Provide the [x, y] coordinate of the cell's center where the given text is located.  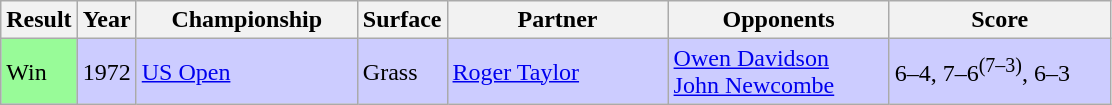
Owen Davidson John Newcombe [778, 72]
Championship [246, 20]
Result [39, 20]
Score [1000, 20]
Grass [402, 72]
6–4, 7–6(7–3), 6–3 [1000, 72]
Opponents [778, 20]
US Open [246, 72]
Year [106, 20]
Win [39, 72]
1972 [106, 72]
Roger Taylor [558, 72]
Surface [402, 20]
Partner [558, 20]
